Extract the [X, Y] coordinate from the center of the cell holding the provided text.  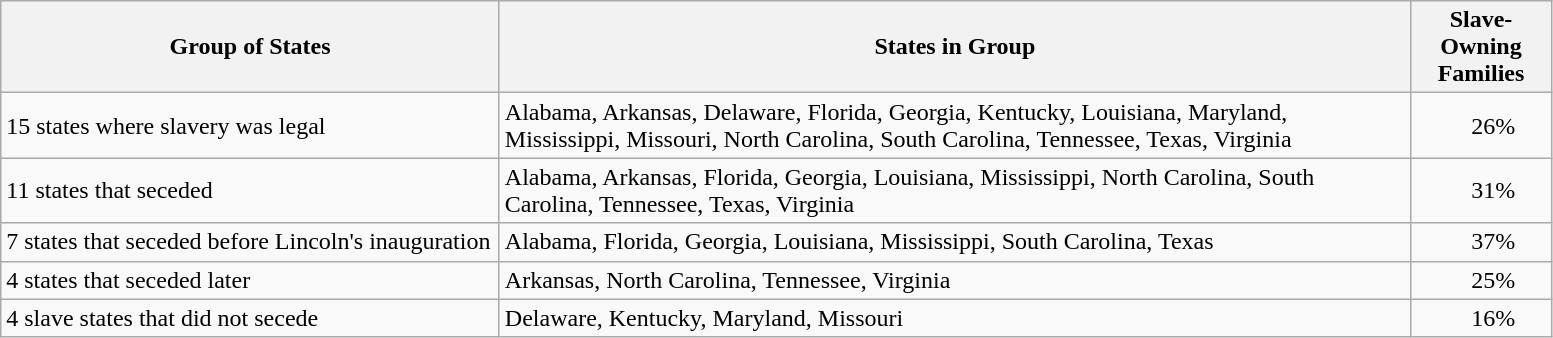
16% [1480, 318]
7 states that seceded before Lincoln's inauguration [250, 242]
States in Group [954, 47]
15 states where slavery was legal [250, 126]
11 states that seceded [250, 190]
25% [1480, 280]
26% [1480, 126]
4 slave states that did not secede [250, 318]
Alabama, Arkansas, Florida, Georgia, Louisiana, Mississippi, North Carolina, South Carolina, Tennessee, Texas, Virginia [954, 190]
37% [1480, 242]
4 states that seceded later [250, 280]
Alabama, Florida, Georgia, Louisiana, Mississippi, South Carolina, Texas [954, 242]
31% [1480, 190]
Slave-Owning Families [1480, 47]
Arkansas, North Carolina, Tennessee, Virginia [954, 280]
Group of States [250, 47]
Delaware, Kentucky, Maryland, Missouri [954, 318]
